Return [X, Y] of the center of cell containing provided text 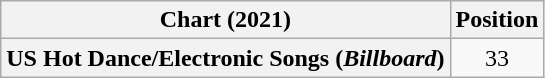
US Hot Dance/Electronic Songs (Billboard) [226, 58]
Position [497, 20]
33 [497, 58]
Chart (2021) [226, 20]
